Capture the cell that displays the provided text and extract its [x, y] central coordinate. 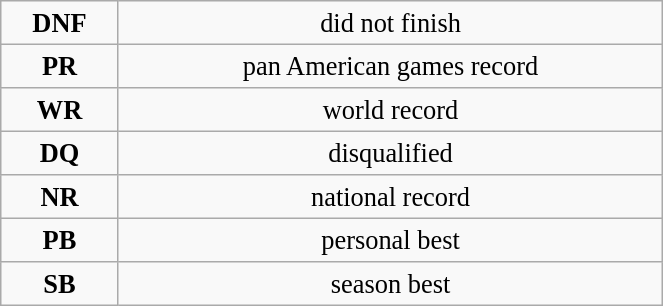
SB [60, 284]
WR [60, 109]
disqualified [390, 153]
NR [60, 197]
DQ [60, 153]
personal best [390, 240]
DNF [60, 22]
season best [390, 284]
PB [60, 240]
did not finish [390, 22]
national record [390, 197]
PR [60, 66]
pan American games record [390, 66]
world record [390, 109]
